Pinpoint the cell where the given text exists, returning its (X, Y) midpoint coordinate. 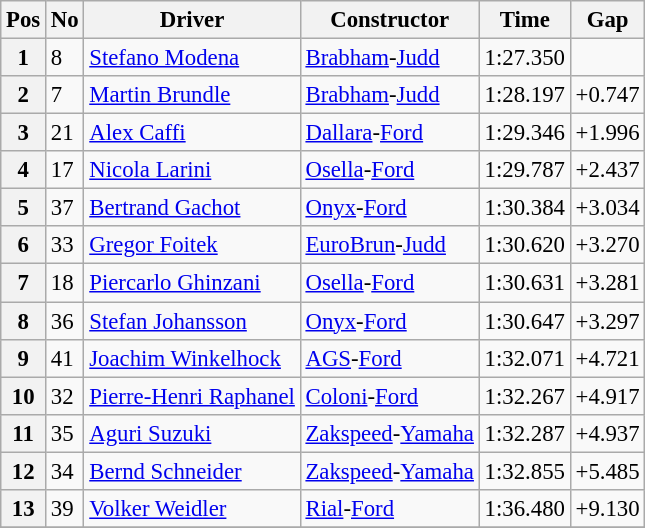
5 (24, 208)
AGS-Ford (390, 358)
+3.297 (608, 321)
Rial-Ford (390, 509)
Piercarlo Ghinzani (192, 283)
Stefan Johansson (192, 321)
Aguri Suzuki (192, 433)
3 (24, 133)
1 (24, 58)
Time (524, 20)
6 (24, 245)
12 (24, 471)
No (65, 20)
Driver (192, 20)
1:32.267 (524, 396)
4 (24, 170)
Coloni-Ford (390, 396)
21 (65, 133)
11 (24, 433)
32 (65, 396)
1:29.787 (524, 170)
1:29.346 (524, 133)
34 (65, 471)
Joachim Winkelhock (192, 358)
Pos (24, 20)
1:28.197 (524, 95)
35 (65, 433)
39 (65, 509)
+1.996 (608, 133)
10 (24, 396)
Alex Caffi (192, 133)
Martin Brundle (192, 95)
1:30.620 (524, 245)
Bernd Schneider (192, 471)
17 (65, 170)
1:36.480 (524, 509)
Volker Weidler (192, 509)
+4.917 (608, 396)
+3.034 (608, 208)
1:27.350 (524, 58)
1:30.631 (524, 283)
Constructor (390, 20)
Stefano Modena (192, 58)
+5.485 (608, 471)
+9.130 (608, 509)
33 (65, 245)
36 (65, 321)
37 (65, 208)
1:32.855 (524, 471)
Gap (608, 20)
1:32.071 (524, 358)
2 (24, 95)
Nicola Larini (192, 170)
+0.747 (608, 95)
+2.437 (608, 170)
18 (65, 283)
Dallara-Ford (390, 133)
1:32.287 (524, 433)
Gregor Foitek (192, 245)
EuroBrun-Judd (390, 245)
Pierre-Henri Raphanel (192, 396)
+3.270 (608, 245)
+4.937 (608, 433)
13 (24, 509)
41 (65, 358)
+4.721 (608, 358)
+3.281 (608, 283)
1:30.384 (524, 208)
Bertrand Gachot (192, 208)
1:30.647 (524, 321)
9 (24, 358)
